Identify which cell holds the provided text, then report its [X, Y] central coordinate. 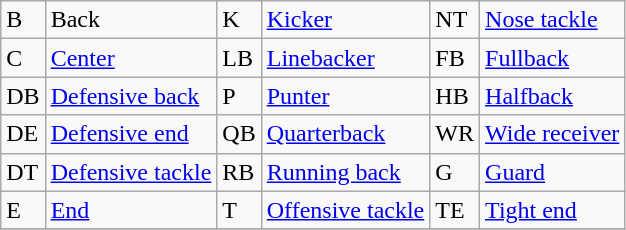
DE [23, 134]
B [23, 20]
WR [455, 134]
Halfback [552, 96]
Running back [346, 172]
G [455, 172]
Center [131, 58]
P [239, 96]
Nose tackle [552, 20]
Quarterback [346, 134]
Defensive tackle [131, 172]
TE [455, 210]
K [239, 20]
LB [239, 58]
End [131, 210]
E [23, 210]
QB [239, 134]
NT [455, 20]
C [23, 58]
FB [455, 58]
Linebacker [346, 58]
Back [131, 20]
T [239, 210]
Defensive back [131, 96]
Defensive end [131, 134]
Kicker [346, 20]
Guard [552, 172]
DB [23, 96]
Fullback [552, 58]
Wide receiver [552, 134]
HB [455, 96]
Offensive tackle [346, 210]
RB [239, 172]
DT [23, 172]
Punter [346, 96]
Tight end [552, 210]
